Detect which cell encompasses the target text, then output its [x, y] center coordinate. 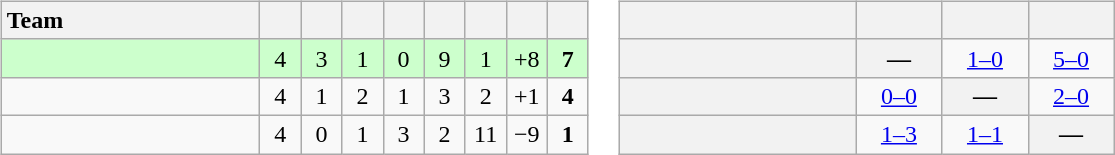
2–0 [1071, 96]
7 [568, 58]
1–0 [985, 58]
−9 [526, 134]
+1 [526, 96]
11 [486, 134]
0–0 [899, 96]
Team [130, 20]
1–3 [899, 134]
5–0 [1071, 58]
9 [444, 58]
+8 [526, 58]
1–1 [985, 134]
